From the cell containing the given text, extract its center point as (x, y) coordinate. 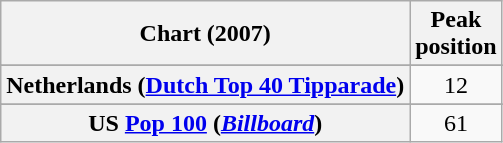
61 (456, 123)
US Pop 100 (Billboard) (206, 123)
12 (456, 85)
Chart (2007) (206, 34)
Peakposition (456, 34)
Netherlands (Dutch Top 40 Tipparade) (206, 85)
